Provide the [x, y] coordinate of the cell's center where the given text is located.  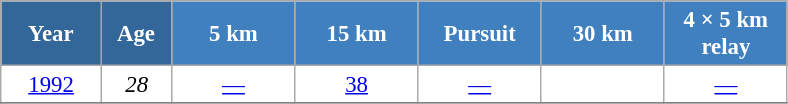
Age [136, 34]
28 [136, 85]
4 × 5 km relay [726, 34]
5 km [234, 34]
38 [356, 85]
1992 [52, 85]
Year [52, 34]
30 km [602, 34]
15 km [356, 34]
Pursuit [480, 34]
